Pinpoint the cell where the given text exists, returning its (X, Y) midpoint coordinate. 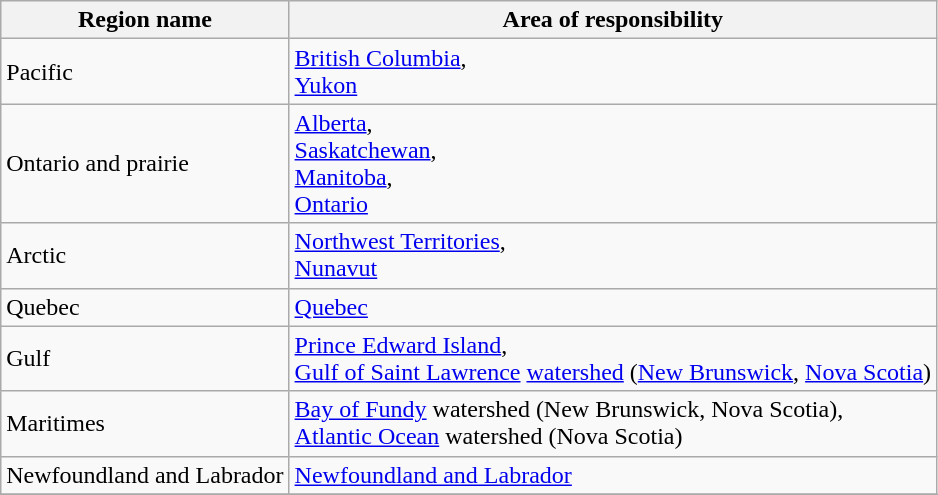
Arctic (145, 256)
Maritimes (145, 424)
British Columbia, Yukon (613, 72)
Region name (145, 20)
Area of responsibility (613, 20)
Northwest Territories,Nunavut (613, 256)
Prince Edward Island,Gulf of Saint Lawrence watershed (New Brunswick, Nova Scotia) (613, 358)
Pacific (145, 72)
Bay of Fundy watershed (New Brunswick, Nova Scotia),Atlantic Ocean watershed (Nova Scotia) (613, 424)
Alberta, Saskatchewan, Manitoba, Ontario (613, 164)
Ontario and prairie (145, 164)
Gulf (145, 358)
